Scan for the cell matching the given text and deliver its (X, Y) coordinate at center. 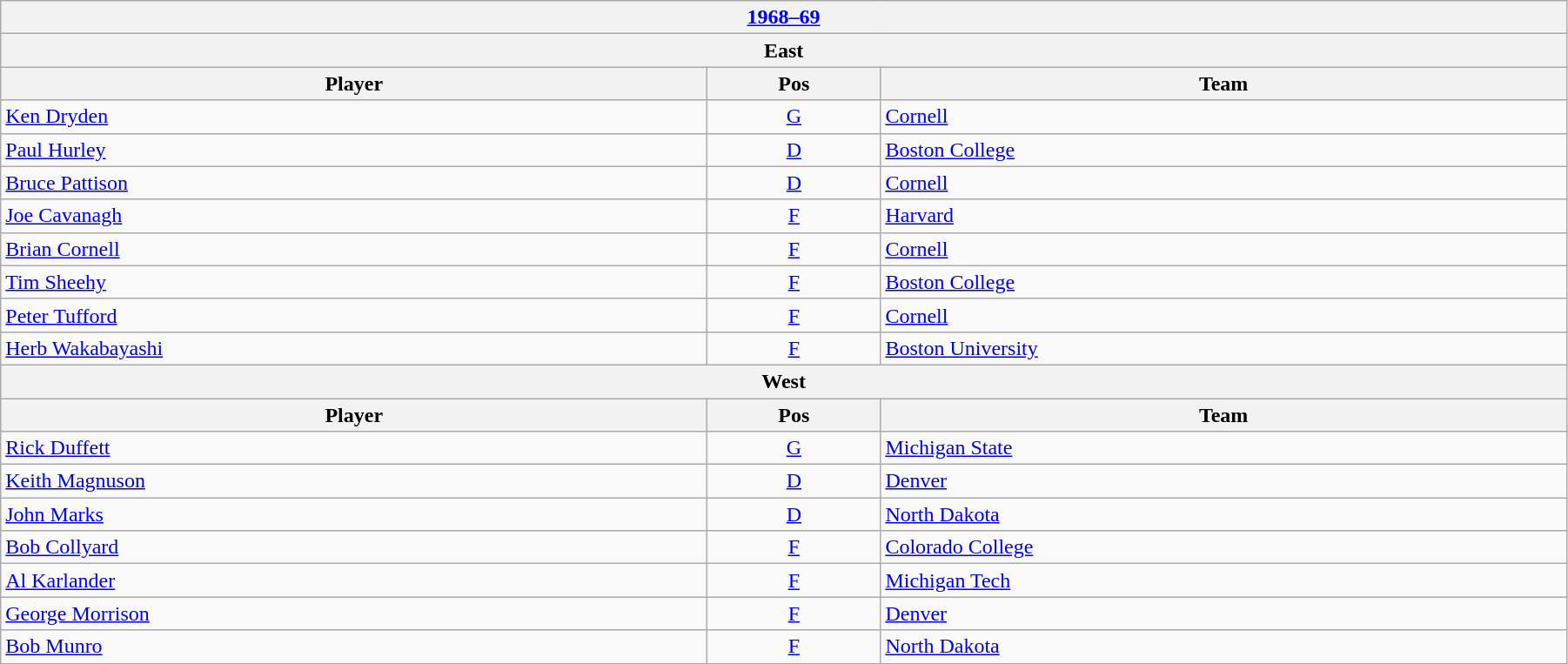
Herb Wakabayashi (354, 348)
Harvard (1223, 216)
Peter Tufford (354, 315)
Bruce Pattison (354, 183)
John Marks (354, 514)
Rick Duffett (354, 448)
West (784, 381)
Ken Dryden (354, 117)
Boston University (1223, 348)
Keith Magnuson (354, 481)
Michigan State (1223, 448)
Al Karlander (354, 580)
Joe Cavanagh (354, 216)
George Morrison (354, 614)
Paul Hurley (354, 150)
Bob Munro (354, 647)
Brian Cornell (354, 249)
Michigan Tech (1223, 580)
East (784, 50)
Tim Sheehy (354, 282)
Colorado College (1223, 547)
Bob Collyard (354, 547)
1968–69 (784, 17)
